From the cell containing the given text, extract its center point as (X, Y) coordinate. 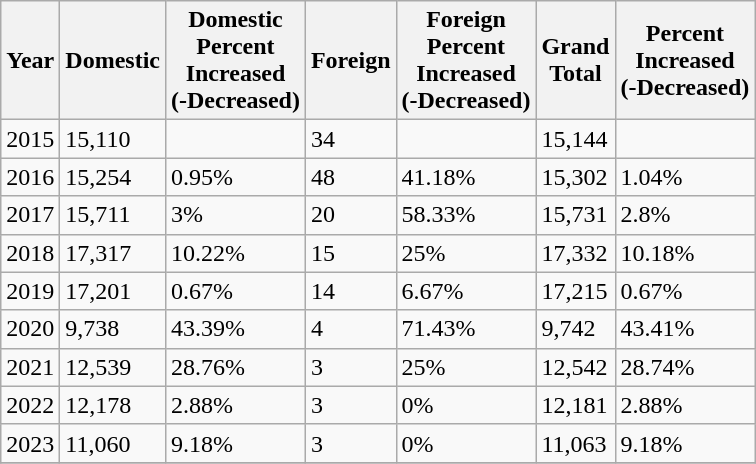
Foreign (350, 60)
4 (350, 329)
15,731 (576, 215)
28.76% (236, 367)
2020 (30, 329)
11,060 (113, 443)
12,542 (576, 367)
12,539 (113, 367)
20 (350, 215)
10.22% (236, 253)
12,178 (113, 405)
DomesticPercentIncreased(-Decreased) (236, 60)
58.33% (466, 215)
2015 (30, 139)
14 (350, 291)
17,201 (113, 291)
2017 (30, 215)
43.41% (685, 329)
15,302 (576, 177)
2.8% (685, 215)
43.39% (236, 329)
Year (30, 60)
34 (350, 139)
11,063 (576, 443)
15,254 (113, 177)
15,110 (113, 139)
3% (236, 215)
71.43% (466, 329)
2016 (30, 177)
2018 (30, 253)
41.18% (466, 177)
2021 (30, 367)
17,332 (576, 253)
9,738 (113, 329)
48 (350, 177)
0.95% (236, 177)
15,711 (113, 215)
PercentIncreased(-Decreased) (685, 60)
2019 (30, 291)
17,215 (576, 291)
12,181 (576, 405)
15,144 (576, 139)
9,742 (576, 329)
2022 (30, 405)
2023 (30, 443)
GrandTotal (576, 60)
15 (350, 253)
ForeignPercentIncreased(-Decreased) (466, 60)
1.04% (685, 177)
Domestic (113, 60)
6.67% (466, 291)
28.74% (685, 367)
10.18% (685, 253)
17,317 (113, 253)
